From the cell containing the given text, extract its center point as [X, Y] coordinate. 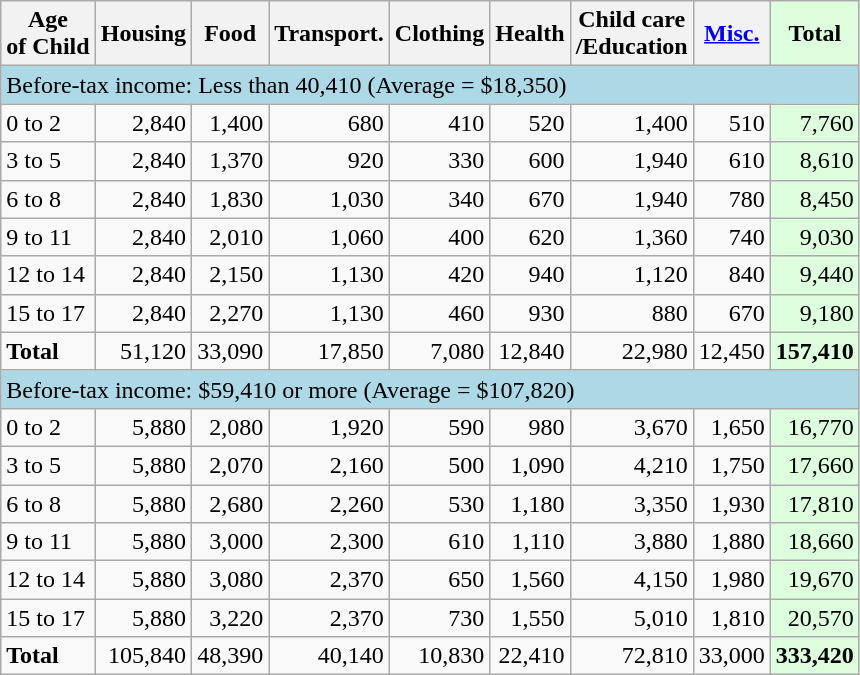
7,080 [439, 351]
620 [530, 237]
8,450 [814, 199]
Clothing [439, 34]
Child care/Education [632, 34]
51,120 [143, 351]
8,610 [814, 161]
9,030 [814, 237]
2,680 [230, 503]
333,420 [814, 656]
3,350 [632, 503]
650 [439, 580]
520 [530, 123]
980 [530, 427]
2,010 [230, 237]
1,880 [732, 542]
1,060 [330, 237]
510 [732, 123]
1,120 [632, 275]
3,220 [230, 618]
3,880 [632, 542]
Before-tax income: $59,410 or more (Average = $107,820) [430, 389]
Food [230, 34]
1,110 [530, 542]
4,150 [632, 580]
18,660 [814, 542]
2,070 [230, 465]
530 [439, 503]
20,570 [814, 618]
400 [439, 237]
17,850 [330, 351]
1,980 [732, 580]
680 [330, 123]
340 [439, 199]
22,410 [530, 656]
1,090 [530, 465]
600 [530, 161]
1,650 [732, 427]
33,000 [732, 656]
3,080 [230, 580]
3,000 [230, 542]
Health [530, 34]
740 [732, 237]
1,180 [530, 503]
3,670 [632, 427]
880 [632, 313]
Ageof Child [48, 34]
780 [732, 199]
1,550 [530, 618]
4,210 [632, 465]
2,260 [330, 503]
460 [439, 313]
420 [439, 275]
920 [330, 161]
40,140 [330, 656]
16,770 [814, 427]
2,080 [230, 427]
7,760 [814, 123]
840 [732, 275]
Housing [143, 34]
12,450 [732, 351]
2,150 [230, 275]
1,750 [732, 465]
157,410 [814, 351]
1,560 [530, 580]
Transport. [330, 34]
1,930 [732, 503]
1,830 [230, 199]
12,840 [530, 351]
19,670 [814, 580]
5,010 [632, 618]
730 [439, 618]
2,300 [330, 542]
940 [530, 275]
17,660 [814, 465]
1,360 [632, 237]
33,090 [230, 351]
1,920 [330, 427]
Before-tax income: Less than 40,410 (Average = $18,350) [430, 85]
9,440 [814, 275]
2,270 [230, 313]
9,180 [814, 313]
410 [439, 123]
1,810 [732, 618]
Misc. [732, 34]
1,030 [330, 199]
72,810 [632, 656]
105,840 [143, 656]
930 [530, 313]
17,810 [814, 503]
22,980 [632, 351]
590 [439, 427]
10,830 [439, 656]
330 [439, 161]
48,390 [230, 656]
500 [439, 465]
2,160 [330, 465]
1,370 [230, 161]
